Output the [X, Y] coordinate of the center of the cell containing the given text.  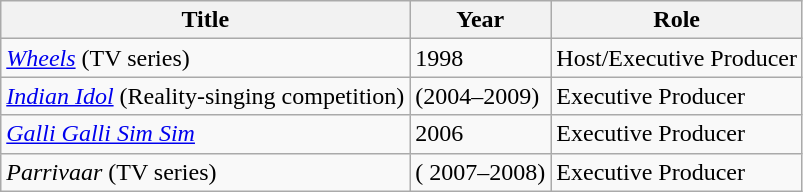
Wheels (TV series) [206, 58]
Host/Executive Producer [677, 58]
Indian Idol (Reality-singing competition) [206, 96]
Galli Galli Sim Sim [206, 134]
( 2007–2008) [480, 172]
2006 [480, 134]
(2004–2009) [480, 96]
Title [206, 20]
Year [480, 20]
Role [677, 20]
Parrivaar (TV series) [206, 172]
1998 [480, 58]
